Return the [X, Y] coordinate for the center point of the cell that contains the specified text.  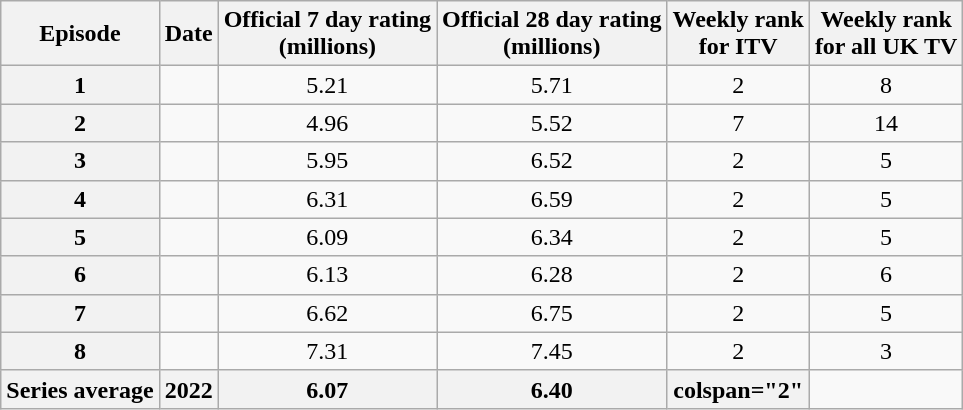
6.13 [327, 275]
5.21 [327, 85]
Series average [80, 389]
14 [886, 123]
Episode [80, 34]
6.52 [552, 161]
6.75 [552, 313]
6.28 [552, 275]
Date [188, 34]
5.71 [552, 85]
7.45 [552, 351]
Official 7 day rating(millions) [327, 34]
Weekly rankfor all UK TV [886, 34]
6.34 [552, 237]
6.62 [327, 313]
7.31 [327, 351]
4 [80, 199]
Official 28 day rating(millions) [552, 34]
colspan="2" [738, 389]
Weekly rankfor ITV [738, 34]
6.09 [327, 237]
6.59 [552, 199]
6.40 [552, 389]
6.31 [327, 199]
2022 [188, 389]
4.96 [327, 123]
6.07 [327, 389]
1 [80, 85]
5.52 [552, 123]
5.95 [327, 161]
